Pinpoint the cell where the given text exists, returning its [X, Y] midpoint coordinate. 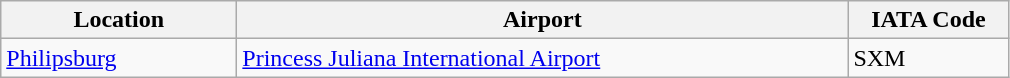
Princess Juliana International Airport [542, 58]
Location [119, 20]
Philipsburg [119, 58]
IATA Code [928, 20]
Airport [542, 20]
SXM [928, 58]
